Find where the given text appears and provide that cell's center as (x, y) coordinate. 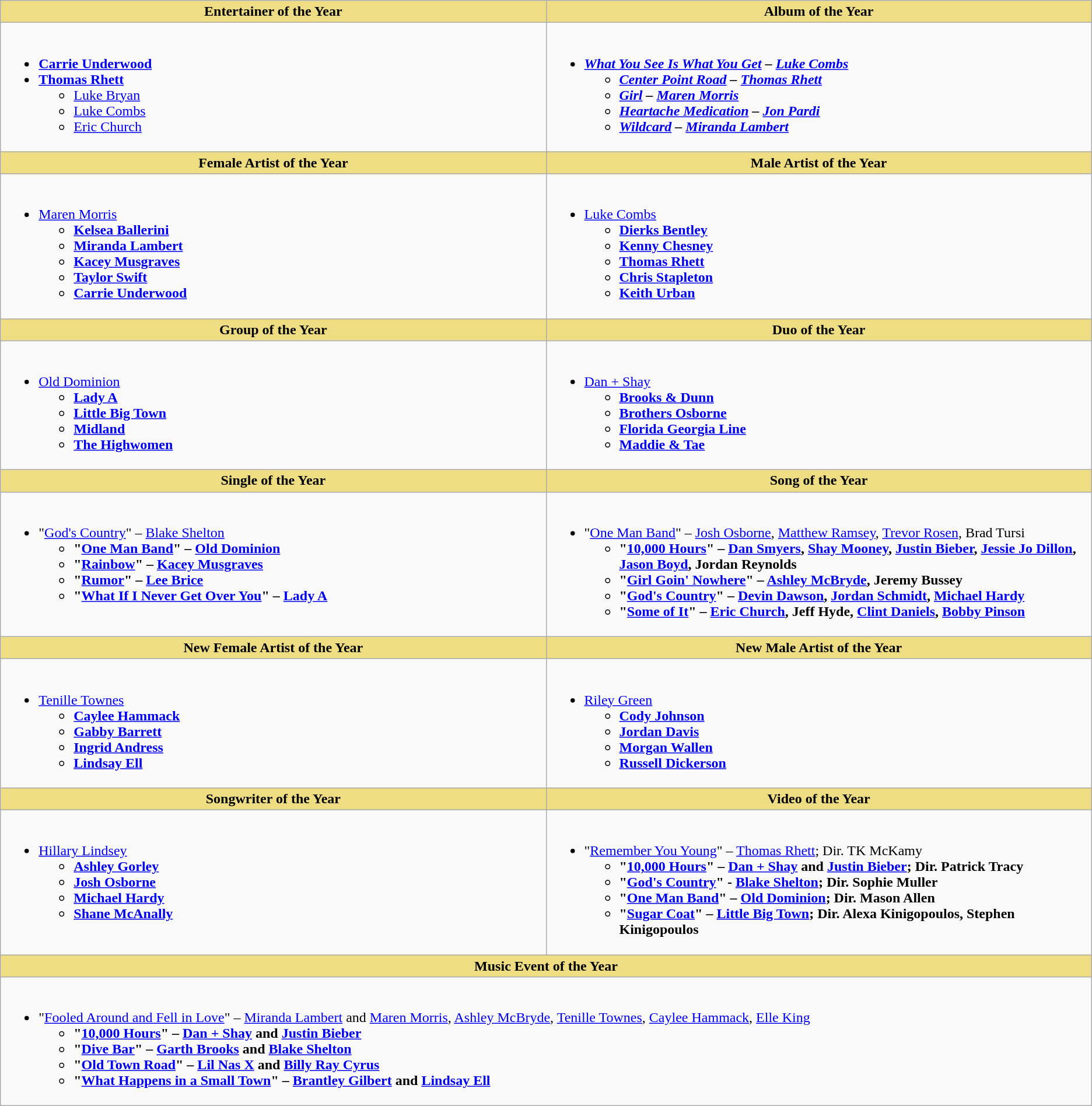
Songwriter of the Year (273, 799)
Video of the Year (819, 799)
Entertainer of the Year (273, 12)
Carrie UnderwoodThomas Rhett Luke BryanLuke CombsEric Church (273, 87)
Single of the Year (273, 481)
Hillary LindseyAshley GorleyJosh OsborneMichael HardyShane McAnally (273, 882)
Riley GreenCody JohnsonJordan DavisMorgan WallenRussell Dickerson (819, 723)
Male Artist of the Year (819, 163)
Luke CombsDierks BentleyKenny ChesneyThomas RhettChris StapletonKeith Urban (819, 246)
Dan + ShayBrooks & DunnBrothers OsborneFlorida Georgia LineMaddie & Tae (819, 405)
Maren MorrisKelsea BalleriniMiranda LambertKacey MusgravesTaylor SwiftCarrie Underwood (273, 246)
Music Event of the Year (546, 965)
Tenille TownesCaylee HammackGabby BarrettIngrid AndressLindsay Ell (273, 723)
Female Artist of the Year (273, 163)
Old DominionLady ALittle Big TownMidlandThe Highwomen (273, 405)
Song of the Year (819, 481)
New Female Artist of the Year (273, 647)
Duo of the Year (819, 330)
New Male Artist of the Year (819, 647)
Group of the Year (273, 330)
"God's Country" – Blake Shelton"One Man Band" – Old Dominion"Rainbow" – Kacey Musgraves"Rumor" – Lee Brice"What If I Never Get Over You" – Lady A (273, 564)
Album of the Year (819, 12)
